Pinpoint the cell where the given text exists, returning its (x, y) midpoint coordinate. 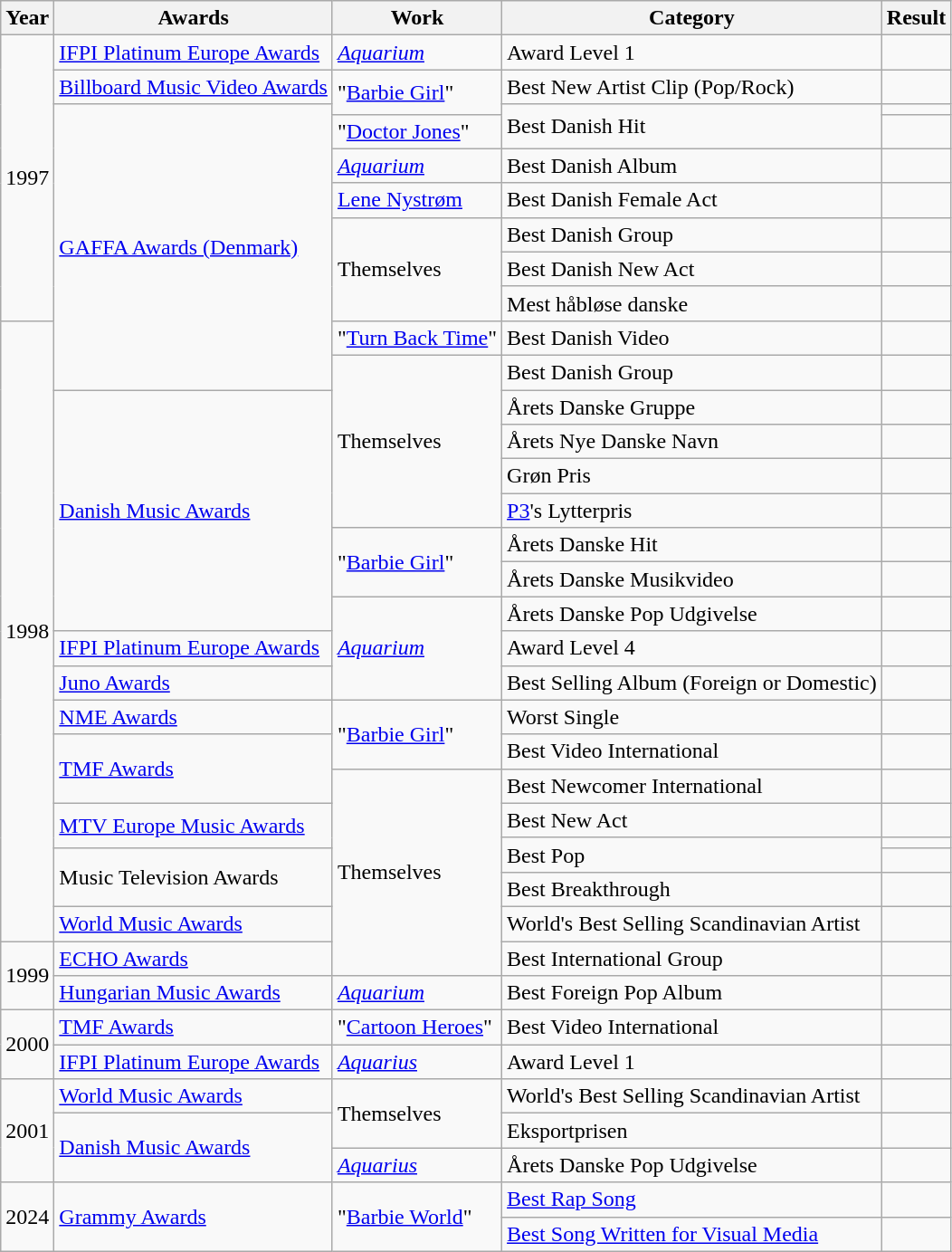
Award Level 4 (692, 648)
Lene Nystrøm (416, 200)
Best Danish Album (692, 166)
1999 (27, 976)
MTV Europe Music Awards (194, 826)
P3's Lytterpris (692, 511)
Årets Danske Musikvideo (692, 579)
Result (916, 18)
Billboard Music Video Awards (194, 87)
Best Danish New Act (692, 269)
1998 (27, 630)
"Barbie World" (416, 1217)
Work (416, 18)
Best Danish Hit (692, 127)
Juno Awards (194, 683)
Best Newcomer International (692, 786)
2001 (27, 1131)
Best Selling Album (Foreign or Domestic) (692, 683)
ECHO Awards (194, 959)
NME Awards (194, 717)
Best Danish Video (692, 338)
Grammy Awards (194, 1217)
Music Television Awards (194, 876)
Best Breakthrough (692, 889)
Best New Artist Clip (Pop/Rock) (692, 87)
Best International Group (692, 959)
Årets Danske Hit (692, 545)
Hungarian Music Awards (194, 993)
Year (27, 18)
Best Rap Song (692, 1199)
Best New Act (692, 820)
"Doctor Jones" (416, 131)
2000 (27, 1045)
Årets Danske Gruppe (692, 406)
Best Pop (692, 855)
Best Song Written for Visual Media (692, 1234)
GAFFA Awards (Denmark) (194, 247)
Awards (194, 18)
"Turn Back Time" (416, 338)
1997 (27, 178)
2024 (27, 1217)
Årets Nye Danske Navn (692, 442)
Best Foreign Pop Album (692, 993)
Worst Single (692, 717)
Best Danish Female Act (692, 200)
Eksportprisen (692, 1131)
Grøn Pris (692, 476)
Mest håbløse danske (692, 303)
"Cartoon Heroes" (416, 1027)
Category (692, 18)
